Capture the cell that displays the provided text and extract its [x, y] central coordinate. 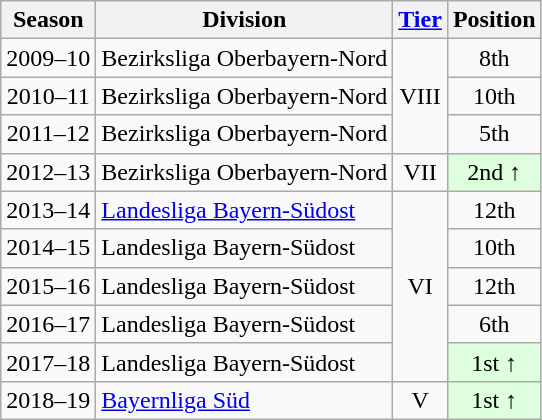
Position [494, 20]
2010–11 [48, 96]
Tier [420, 20]
2012–13 [48, 172]
2016–17 [48, 324]
Season [48, 20]
2011–12 [48, 134]
2014–15 [48, 248]
2018–19 [48, 400]
8th [494, 58]
5th [494, 134]
6th [494, 324]
Division [244, 20]
2nd ↑ [494, 172]
VI [420, 286]
VIII [420, 96]
V [420, 400]
2009–10 [48, 58]
2017–18 [48, 362]
VII [420, 172]
Bayernliga Süd [244, 400]
2013–14 [48, 210]
2015–16 [48, 286]
